Provide the (x, y) coordinate of the cell's center where the given text is located.  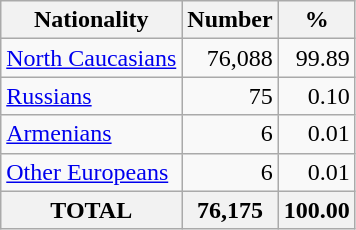
75 (230, 96)
Nationality (92, 20)
Other Europeans (92, 172)
Armenians (92, 134)
76,175 (230, 210)
0.10 (316, 96)
99.89 (316, 58)
TOTAL (92, 210)
% (316, 20)
100.00 (316, 210)
North Caucasians (92, 58)
Russians (92, 96)
Number (230, 20)
76,088 (230, 58)
